Pinpoint the cell where the given text exists, returning its (x, y) midpoint coordinate. 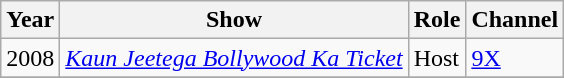
Kaun Jeetega Bollywood Ka Ticket (234, 58)
Host (437, 58)
Show (234, 20)
Role (437, 20)
2008 (30, 58)
Channel (515, 20)
9X (515, 58)
Year (30, 20)
